Detect which cell encompasses the target text, then output its (X, Y) center coordinate. 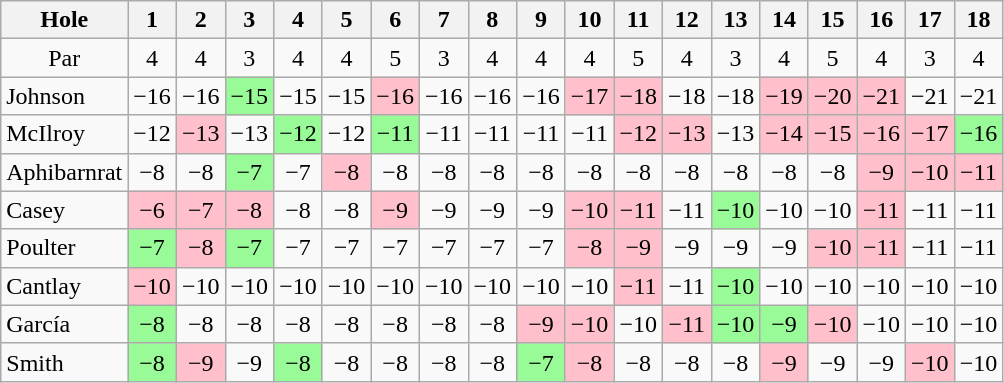
McIlroy (64, 134)
Hole (64, 20)
García (64, 324)
1 (152, 20)
18 (978, 20)
−19 (784, 96)
11 (638, 20)
12 (686, 20)
Casey (64, 210)
Smith (64, 362)
−6 (152, 210)
Cantlay (64, 286)
−20 (832, 96)
Johnson (64, 96)
Par (64, 58)
9 (542, 20)
2 (200, 20)
7 (444, 20)
15 (832, 20)
−14 (784, 134)
10 (590, 20)
Aphibarnrat (64, 172)
16 (882, 20)
13 (736, 20)
14 (784, 20)
Poulter (64, 248)
6 (396, 20)
8 (492, 20)
17 (930, 20)
